From the cell containing the given text, extract its center point as [X, Y] coordinate. 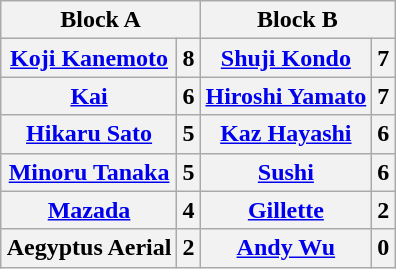
0 [384, 248]
Block A [100, 20]
Shuji Kondo [286, 58]
Kai [89, 96]
Aegyptus Aerial [89, 248]
Minoru Tanaka [89, 172]
4 [188, 210]
Koji Kanemoto [89, 58]
Sushi [286, 172]
Kaz Hayashi [286, 134]
Block B [298, 20]
Mazada [89, 210]
8 [188, 58]
Andy Wu [286, 248]
Hiroshi Yamato [286, 96]
Gillette [286, 210]
Hikaru Sato [89, 134]
